Capture the cell that displays the provided text and extract its [X, Y] central coordinate. 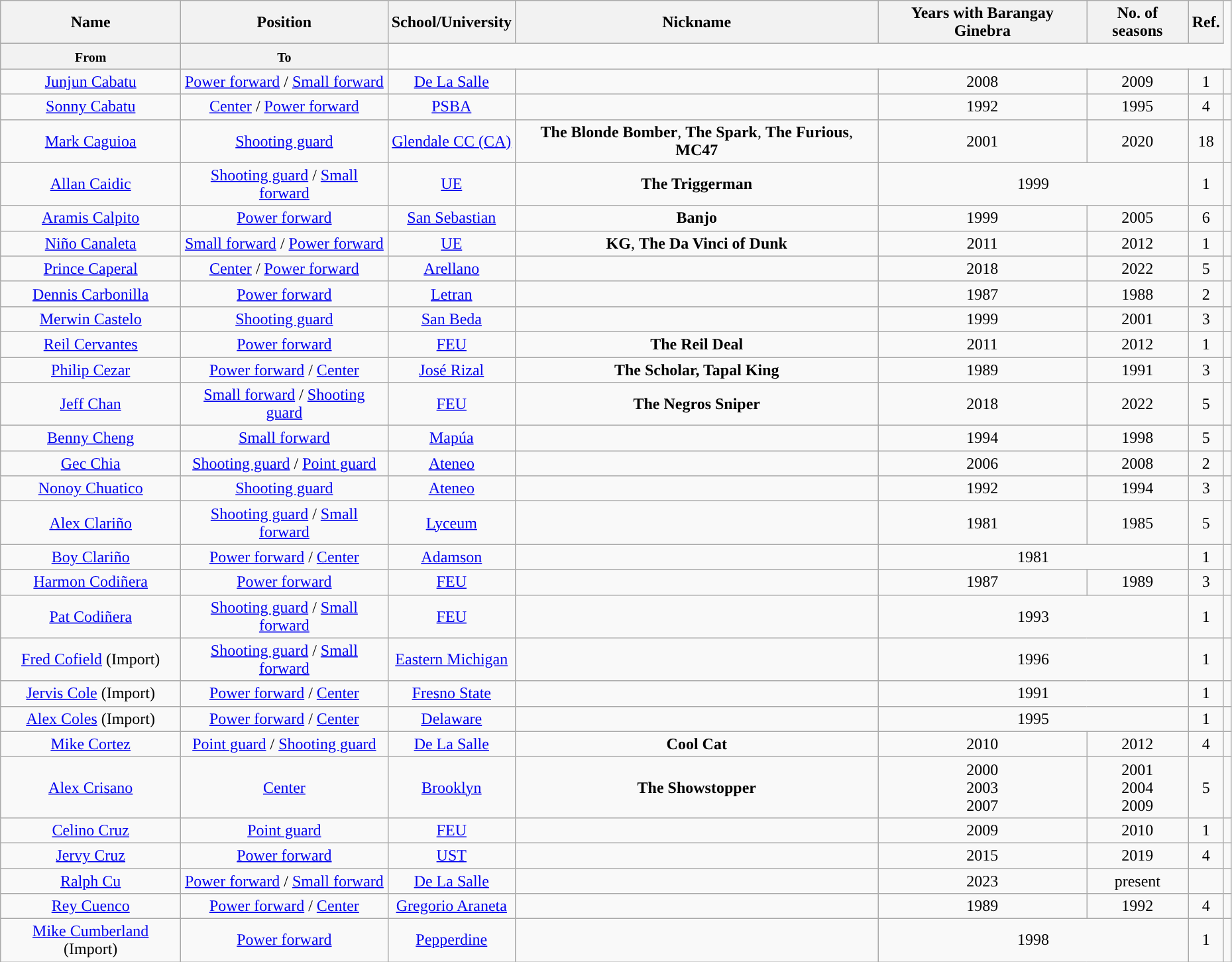
Jervy Cruz [91, 855]
2005 [1138, 218]
Nickname [697, 23]
1988 [1138, 294]
2006 [982, 463]
Niño Canaleta [91, 243]
Mark Caguioa [91, 141]
Arellano [451, 269]
Ref. [1206, 23]
Junjun Cabatu [91, 82]
Point guard / Shooting guard [284, 744]
Brooklyn [451, 787]
KG, The Da Vinci of Dunk [697, 243]
Alex Clariño [91, 522]
The Scholar, Tapal King [697, 369]
San Sebastian [451, 218]
Center [284, 787]
San Beda [451, 319]
Point guard [284, 830]
200120042009 [1138, 787]
Alex Coles (Import) [91, 719]
UST [451, 855]
Shooting guard / Point guard [284, 463]
Prince Caperal [91, 269]
present [1138, 881]
Celino Cruz [91, 830]
José Rizal [451, 369]
6 [1206, 218]
Letran [451, 294]
2015 [982, 855]
1993 [1033, 617]
Years with Barangay Ginebra [982, 23]
Banjo [697, 218]
Adamson [451, 557]
The Showstopper [697, 787]
Name [91, 23]
Jeff Chan [91, 404]
No. of seasons [1138, 23]
Small forward [284, 438]
Small forward / Power forward [284, 243]
The Reil Deal [697, 344]
Ralph Cu [91, 881]
Pat Codiñera [91, 617]
2019 [1138, 855]
Harmon Codiñera [91, 582]
Reil Cervantes [91, 344]
School/University [451, 23]
Jervis Cole (Import) [91, 693]
The Negros Sniper [697, 404]
Allan Caidic [91, 184]
Mapúa [451, 438]
Gec Chia [91, 463]
200020032007 [982, 787]
18 [1206, 141]
Mike Cortez [91, 744]
Lyceum [451, 522]
Fresno State [451, 693]
Benny Cheng [91, 438]
Nonoy Chuatico [91, 489]
2020 [1138, 141]
Merwin Castelo [91, 319]
1985 [1138, 522]
Small forward / Shooting guard [284, 404]
Mike Cumberland (Import) [91, 940]
Glendale CC (CA) [451, 141]
Sonny Cabatu [91, 107]
2023 [982, 881]
1996 [1033, 659]
Fred Cofield (Import) [91, 659]
Cool Cat [697, 744]
To [284, 56]
Alex Crisano [91, 787]
From [91, 56]
Eastern Michigan [451, 659]
Philip Cezar [91, 369]
Gregorio Araneta [451, 906]
Dennis Carbonilla [91, 294]
The Triggerman [697, 184]
Delaware [451, 719]
Aramis Calpito [91, 218]
Boy Clariño [91, 557]
PSBA [451, 107]
Pepperdine [451, 940]
The Blonde Bomber, The Spark, The Furious, MC47 [697, 141]
Position [284, 23]
Rey Cuenco [91, 906]
